Return [x, y] of the center of cell containing provided text 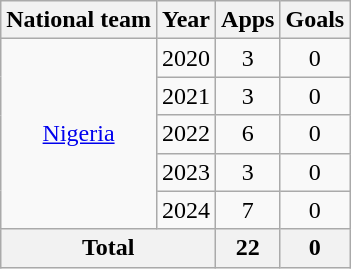
6 [248, 134]
7 [248, 210]
22 [248, 248]
Year [186, 20]
Apps [248, 20]
Total [108, 248]
Nigeria [79, 134]
National team [79, 20]
2021 [186, 96]
2020 [186, 58]
2023 [186, 172]
Goals [315, 20]
2022 [186, 134]
2024 [186, 210]
